For the text-containing cell, return its midpoint in (x, y) coordinate format. 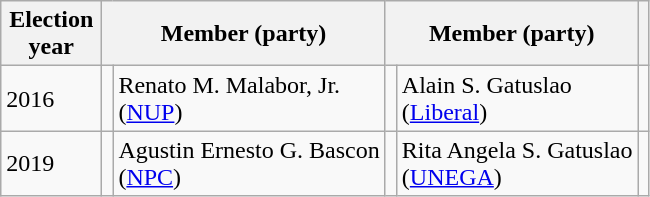
Electionyear (52, 34)
2016 (52, 98)
2019 (52, 164)
Renato M. Malabor, Jr.(NUP) (249, 98)
Agustin Ernesto G. Bascon(NPC) (249, 164)
Rita Angela S. Gatuslao(UNEGA) (517, 164)
Alain S. Gatuslao(Liberal) (517, 98)
